Detect which cell encompasses the target text, then output its (x, y) center coordinate. 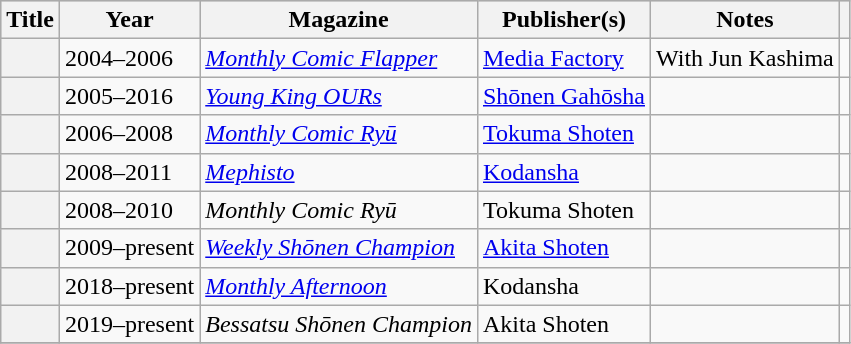
Media Factory (564, 58)
2019–present (129, 324)
Monthly Afternoon (339, 286)
2008–2010 (129, 210)
Weekly Shōnen Champion (339, 248)
2004–2006 (129, 58)
Monthly Comic Flapper (339, 58)
Bessatsu Shōnen Champion (339, 324)
Publisher(s) (564, 20)
Year (129, 20)
2018–present (129, 286)
Shōnen Gahōsha (564, 96)
2006–2008 (129, 134)
2008–2011 (129, 172)
2005–2016 (129, 96)
Mephisto (339, 172)
Title (30, 20)
With Jun Kashima (746, 58)
2009–present (129, 248)
Young King OURs (339, 96)
Magazine (339, 20)
Notes (746, 20)
